Detect which cell encompasses the target text, then output its (x, y) center coordinate. 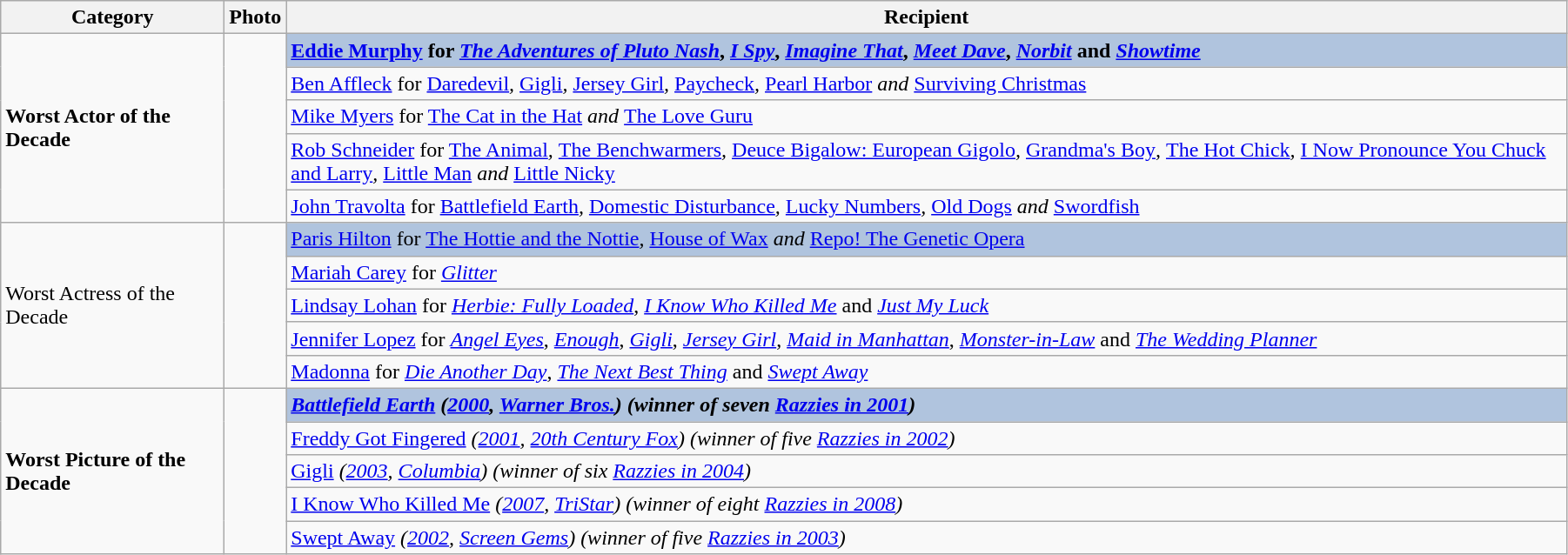
Mike Myers for The Cat in the Hat and The Love Guru (927, 117)
Gigli (2003, Columbia) (winner of six Razzies in 2004) (927, 471)
Worst Actor of the Decade (113, 129)
Recipient (927, 17)
Category (113, 17)
I Know Who Killed Me (2007, TriStar) (winner of eight Razzies in 2008) (927, 505)
Jennifer Lopez for Angel Eyes, Enough, Gigli, Jersey Girl, Maid in Manhattan, Monster-in-Law and The Wedding Planner (927, 338)
Paris Hilton for The Hottie and the Nottie, House of Wax and Repo! The Genetic Opera (927, 239)
Eddie Murphy for The Adventures of Pluto Nash, I Spy, Imagine That, Meet Dave, Norbit and Showtime (927, 50)
Worst Actress of the Decade (113, 305)
Lindsay Lohan for Herbie: Fully Loaded, I Know Who Killed Me and Just My Luck (927, 305)
Worst Picture of the Decade (113, 471)
John Travolta for Battlefield Earth, Domestic Disturbance, Lucky Numbers, Old Dogs and Swordfish (927, 206)
Photo (256, 17)
Ben Affleck for Daredevil, Gigli, Jersey Girl, Paycheck, Pearl Harbor and Surviving Christmas (927, 84)
Freddy Got Fingered (2001, 20th Century Fox) (winner of five Razzies in 2002) (927, 438)
Battlefield Earth (2000, Warner Bros.) (winner of seven Razzies in 2001) (927, 405)
Swept Away (2002, Screen Gems) (winner of five Razzies in 2003) (927, 538)
Mariah Carey for Glitter (927, 272)
Madonna for Die Another Day, The Next Best Thing and Swept Away (927, 371)
